Extract the [X, Y] coordinate from the center of the cell holding the provided text.  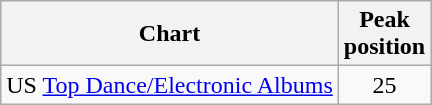
Chart [170, 34]
25 [384, 85]
Peakposition [384, 34]
US Top Dance/Electronic Albums [170, 85]
